Detect which cell encompasses the target text, then output its (X, Y) center coordinate. 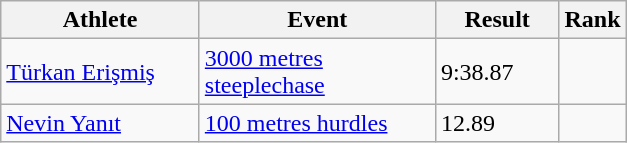
12.89 (497, 123)
100 metres hurdles (317, 123)
Türkan Erişmiş (100, 72)
3000 metres steeplechase (317, 72)
9:38.87 (497, 72)
Athlete (100, 20)
Nevin Yanıt (100, 123)
Rank (592, 20)
Event (317, 20)
Result (497, 20)
